Detect which cell encompasses the target text, then output its (X, Y) center coordinate. 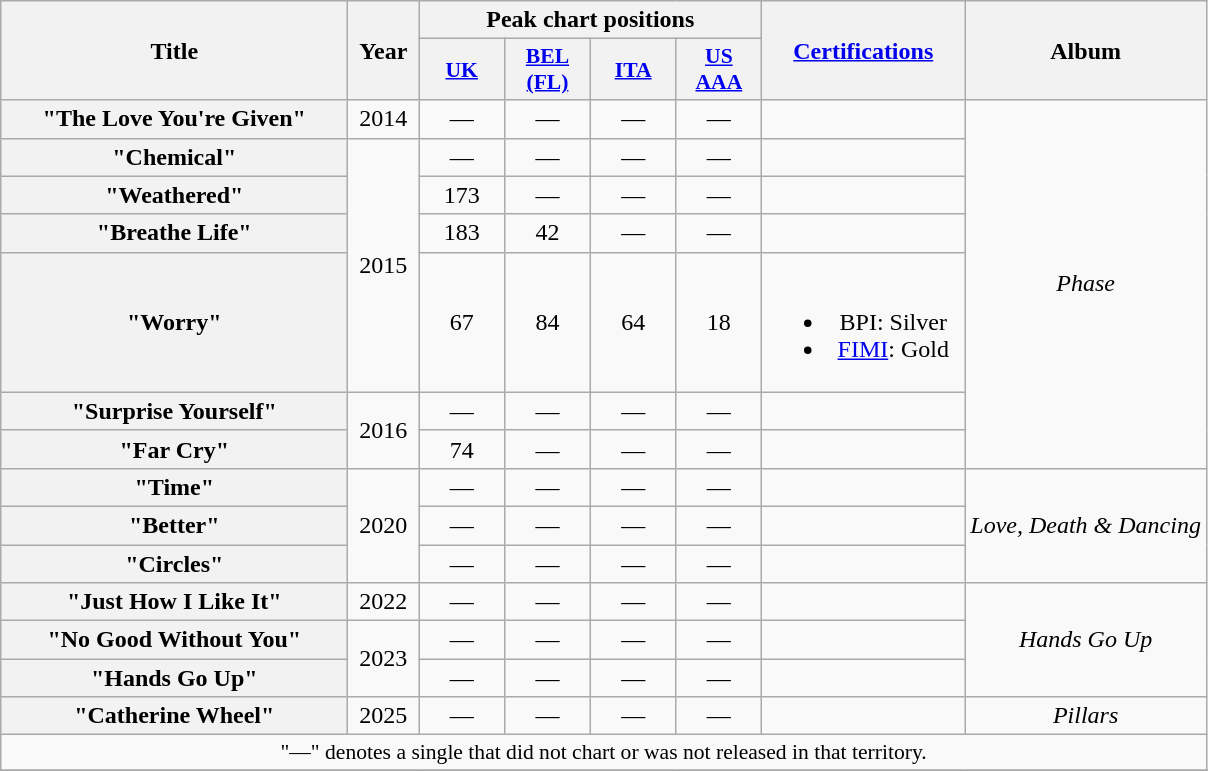
"Weathered" (174, 195)
"Breathe Life" (174, 233)
ITA (633, 70)
Phase (1086, 284)
2015 (384, 265)
2023 (384, 659)
67 (462, 322)
"Chemical" (174, 157)
Certifications (864, 50)
UK (462, 70)
"Surprise Yourself" (174, 411)
"Far Cry" (174, 449)
Title (174, 50)
Album (1086, 50)
2020 (384, 525)
"Circles" (174, 563)
2022 (384, 602)
"Time" (174, 487)
2014 (384, 119)
"Hands Go Up" (174, 678)
Pillars (1086, 716)
"Better" (174, 525)
42 (548, 233)
Hands Go Up (1086, 640)
84 (548, 322)
Love, Death & Dancing (1086, 525)
183 (462, 233)
"Worry" (174, 322)
173 (462, 195)
Peak chart positions (590, 20)
64 (633, 322)
"Just How I Like It" (174, 602)
BPI: SilverFIMI: Gold (864, 322)
"Catherine Wheel" (174, 716)
"—" denotes a single that did not chart or was not released in that territory. (604, 753)
2016 (384, 430)
18 (719, 322)
BEL (FL) (548, 70)
"No Good Without You" (174, 640)
74 (462, 449)
"The Love You're Given" (174, 119)
Year (384, 50)
USAAA (719, 70)
2025 (384, 716)
